Scan for the cell matching the given text and deliver its [x, y] coordinate at center. 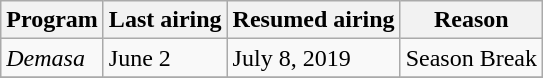
Last airing [165, 20]
Program [52, 20]
June 2 [165, 58]
July 8, 2019 [314, 58]
Reason [471, 20]
Resumed airing [314, 20]
Demasa [52, 58]
Season Break [471, 58]
